Identify which cell holds the provided text, then report its (X, Y) central coordinate. 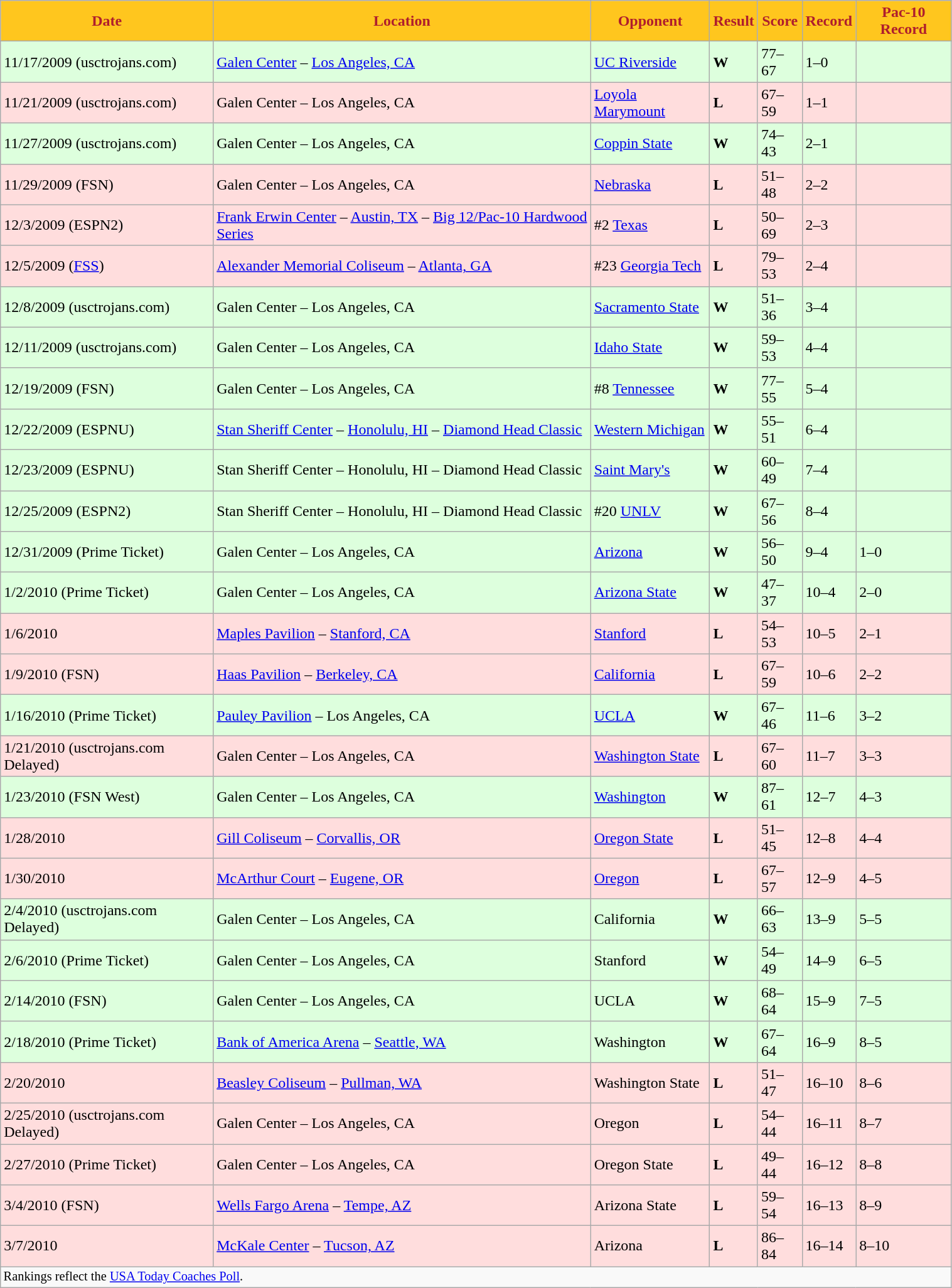
Record (829, 21)
12/3/2009 (ESPN2) (107, 225)
Score (779, 21)
2/18/2010 (Prime Ticket) (107, 1042)
54–44 (779, 1124)
6–4 (829, 429)
11/29/2009 (FSN) (107, 185)
11–6 (829, 716)
5–5 (904, 919)
2/25/2010 (usctrojans.com Delayed) (107, 1124)
8–8 (904, 1164)
68–64 (779, 1001)
10–4 (829, 593)
3–2 (904, 716)
55–51 (779, 429)
8–7 (904, 1124)
4–3 (904, 797)
#23 Georgia Tech (650, 266)
Beasley Coliseum – Pullman, WA (402, 1082)
79–53 (779, 266)
2/4/2010 (usctrojans.com Delayed) (107, 919)
7–5 (904, 1001)
1/9/2010 (FSN) (107, 674)
1/6/2010 (107, 634)
12/8/2009 (usctrojans.com) (107, 306)
16–9 (829, 1042)
UC Riverside (650, 62)
1/16/2010 (Prime Ticket) (107, 716)
86–84 (779, 1247)
2/20/2010 (107, 1082)
Bank of America Arena – Seattle, WA (402, 1042)
5–4 (829, 388)
2–0 (904, 593)
Gill Coliseum – Corvallis, OR (402, 837)
67–46 (779, 716)
Nebraska (650, 185)
9–4 (829, 552)
Western Michigan (650, 429)
1/28/2010 (107, 837)
56–50 (779, 552)
12/5/2009 (FSS) (107, 266)
2–4 (829, 266)
Saint Mary's (650, 470)
51–45 (779, 837)
Alexander Memorial Coliseum – Atlanta, GA (402, 266)
Rankings reflect the USA Today Coaches Poll. (476, 1277)
59–53 (779, 348)
14–9 (829, 960)
11/27/2009 (usctrojans.com) (107, 143)
7–4 (829, 470)
8–6 (904, 1082)
12/25/2009 (ESPN2) (107, 511)
1/30/2010 (107, 879)
11/21/2009 (usctrojans.com) (107, 103)
51–48 (779, 185)
Frank Erwin Center – Austin, TX – Big 12/Pac-10 Hardwood Series (402, 225)
16–13 (829, 1205)
12/31/2009 (Prime Ticket) (107, 552)
12/19/2009 (FSN) (107, 388)
60–49 (779, 470)
Loyola Marymount (650, 103)
3/4/2010 (FSN) (107, 1205)
16–10 (829, 1082)
67–57 (779, 879)
67–64 (779, 1042)
11/17/2009 (usctrojans.com) (107, 62)
77–55 (779, 388)
1/2/2010 (Prime Ticket) (107, 593)
Haas Pavilion – Berkeley, CA (402, 674)
6–5 (904, 960)
8–10 (904, 1247)
11–7 (829, 756)
3–4 (829, 306)
3–3 (904, 756)
54–49 (779, 960)
51–36 (779, 306)
8–4 (829, 511)
12/23/2009 (ESPNU) (107, 470)
#2 Texas (650, 225)
Maples Pavilion – Stanford, CA (402, 634)
Result (734, 21)
66–63 (779, 919)
Sacramento State (650, 306)
8–9 (904, 1205)
McKale Center – Tucson, AZ (402, 1247)
10–6 (829, 674)
4–5 (904, 879)
Opponent (650, 21)
Coppin State (650, 143)
10–5 (829, 634)
#8 Tennessee (650, 388)
59–54 (779, 1205)
Idaho State (650, 348)
49–44 (779, 1164)
12–9 (829, 879)
50–69 (779, 225)
16–14 (829, 1247)
Wells Fargo Arena – Tempe, AZ (402, 1205)
47–37 (779, 593)
2/14/2010 (FSN) (107, 1001)
87–61 (779, 797)
54–53 (779, 634)
3/7/2010 (107, 1247)
8–5 (904, 1042)
77–67 (779, 62)
16–12 (829, 1164)
Pac-10 Record (904, 21)
2–3 (829, 225)
13–9 (829, 919)
Date (107, 21)
1/21/2010 (usctrojans.com Delayed) (107, 756)
12–8 (829, 837)
67–60 (779, 756)
12–7 (829, 797)
12/22/2009 (ESPNU) (107, 429)
#20 UNLV (650, 511)
McArthur Court – Eugene, OR (402, 879)
74–43 (779, 143)
Pauley Pavilion – Los Angeles, CA (402, 716)
2/27/2010 (Prime Ticket) (107, 1164)
1/23/2010 (FSN West) (107, 797)
Location (402, 21)
67–56 (779, 511)
2/6/2010 (Prime Ticket) (107, 960)
16–11 (829, 1124)
12/11/2009 (usctrojans.com) (107, 348)
51–47 (779, 1082)
1–1 (829, 103)
15–9 (829, 1001)
